Detect which cell encompasses the target text, then output its (X, Y) center coordinate. 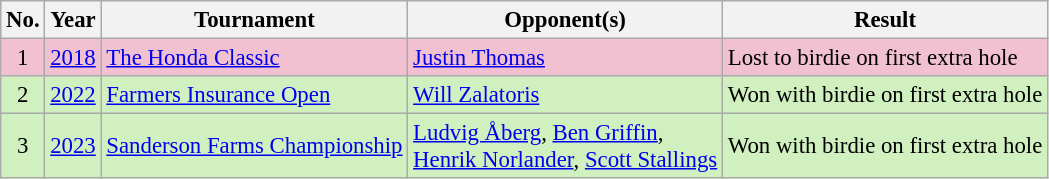
Tournament (254, 20)
Result (884, 20)
Farmers Insurance Open (254, 95)
Lost to birdie on first extra hole (884, 58)
2 (23, 95)
Justin Thomas (566, 58)
Opponent(s) (566, 20)
2022 (73, 95)
The Honda Classic (254, 58)
2018 (73, 58)
Year (73, 20)
No. (23, 20)
Will Zalatoris (566, 95)
2023 (73, 146)
1 (23, 58)
3 (23, 146)
Sanderson Farms Championship (254, 146)
Ludvig Åberg, Ben Griffin, Henrik Norlander, Scott Stallings (566, 146)
